Capture the cell that displays the provided text and extract its (X, Y) central coordinate. 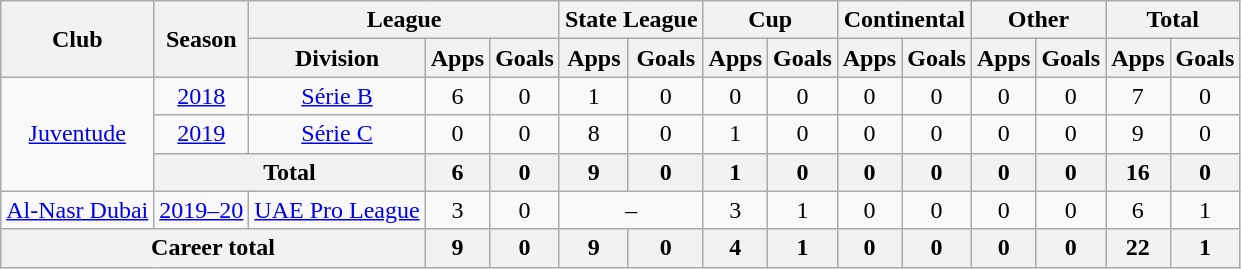
Season (202, 39)
Al-Nasr Dubai (78, 210)
22 (1138, 248)
Juventude (78, 134)
2018 (202, 96)
– (631, 210)
League (404, 20)
16 (1138, 172)
4 (735, 248)
Club (78, 39)
Career total (213, 248)
Série C (337, 134)
Série B (337, 96)
Cup (770, 20)
Continental (904, 20)
Division (337, 58)
Other (1038, 20)
2019–20 (202, 210)
7 (1138, 96)
State League (631, 20)
8 (594, 134)
UAE Pro League (337, 210)
2019 (202, 134)
